Return [x, y] of the center of cell containing provided text 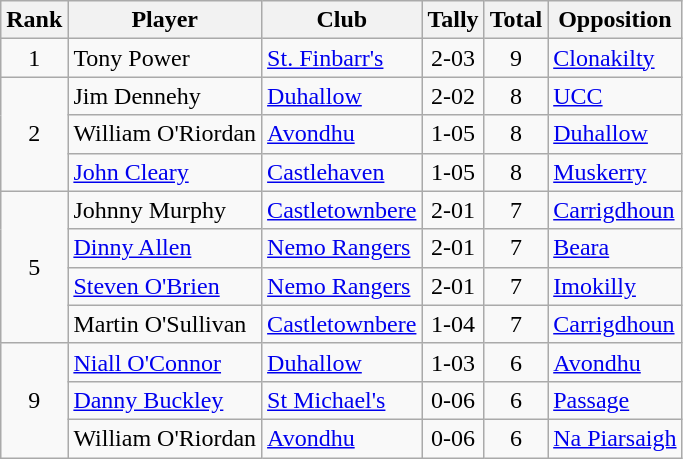
Castlehaven [342, 172]
Rank [34, 20]
Beara [615, 248]
Player [165, 20]
John Cleary [165, 172]
Imokilly [615, 286]
Niall O'Connor [165, 362]
Total [516, 20]
Steven O'Brien [165, 286]
1 [34, 58]
Muskerry [615, 172]
Martin O'Sullivan [165, 324]
Club [342, 20]
Tally [453, 20]
Dinny Allen [165, 248]
Johnny Murphy [165, 210]
Opposition [615, 20]
UCC [615, 96]
St Michael's [342, 400]
Clonakilty [615, 58]
Passage [615, 400]
2 [34, 134]
Tony Power [165, 58]
Danny Buckley [165, 400]
Na Piarsaigh [615, 438]
St. Finbarr's [342, 58]
1-04 [453, 324]
2-03 [453, 58]
5 [34, 267]
2-02 [453, 96]
Jim Dennehy [165, 96]
1-03 [453, 362]
